Detect which cell encompasses the target text, then output its (x, y) center coordinate. 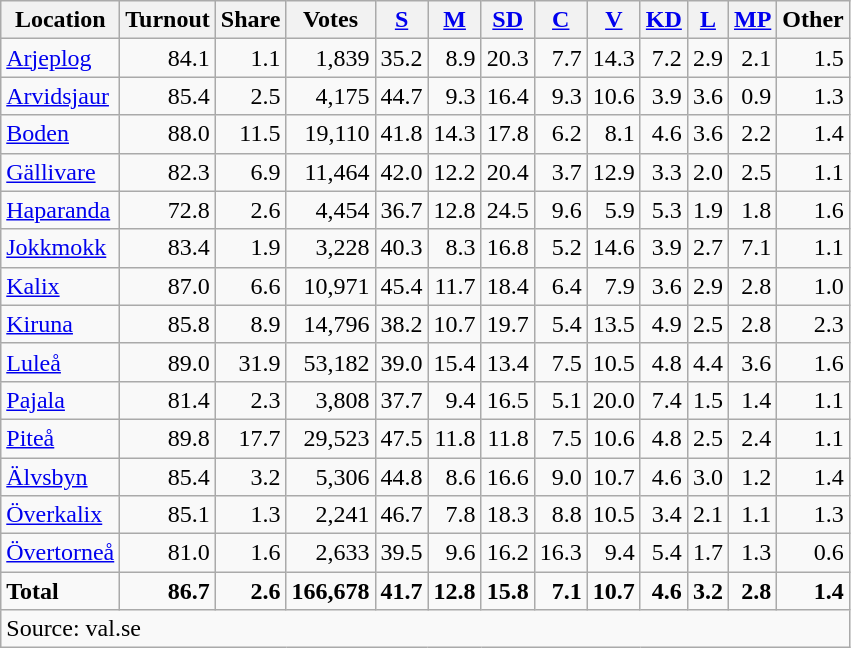
Other (813, 20)
2.2 (752, 134)
47.5 (402, 438)
6.9 (250, 172)
16.6 (508, 477)
14,796 (330, 324)
39.5 (402, 553)
89.8 (168, 438)
1.0 (813, 286)
14.6 (614, 248)
31.9 (250, 362)
44.8 (402, 477)
Övertorneå (60, 553)
24.5 (508, 210)
8.8 (560, 515)
83.4 (168, 248)
18.4 (508, 286)
36.7 (402, 210)
Total (60, 591)
16.3 (560, 553)
7.4 (664, 400)
Pajala (60, 400)
16.4 (508, 96)
16.5 (508, 400)
V (614, 20)
L (708, 20)
Gällivare (60, 172)
45.4 (402, 286)
Haparanda (60, 210)
2.4 (752, 438)
9.0 (560, 477)
5.2 (560, 248)
1.7 (708, 553)
12.2 (454, 172)
Kiruna (60, 324)
1.8 (752, 210)
1,839 (330, 58)
87.0 (168, 286)
15.8 (508, 591)
3,808 (330, 400)
18.3 (508, 515)
SD (508, 20)
89.0 (168, 362)
85.1 (168, 515)
7.9 (614, 286)
KD (664, 20)
8.1 (614, 134)
5.9 (614, 210)
6.6 (250, 286)
17.8 (508, 134)
11,464 (330, 172)
35.2 (402, 58)
Arvidsjaur (60, 96)
Jokkmokk (60, 248)
12.9 (614, 172)
16.8 (508, 248)
85.8 (168, 324)
Överkalix (60, 515)
13.5 (614, 324)
41.8 (402, 134)
20.4 (508, 172)
Älvsbyn (60, 477)
7.7 (560, 58)
10,971 (330, 286)
C (560, 20)
Source: val.se (425, 629)
0.9 (752, 96)
53,182 (330, 362)
29,523 (330, 438)
20.3 (508, 58)
2,633 (330, 553)
3,228 (330, 248)
Kalix (60, 286)
2.0 (708, 172)
Votes (330, 20)
81.0 (168, 553)
2.7 (708, 248)
6.2 (560, 134)
2,241 (330, 515)
20.0 (614, 400)
6.4 (560, 286)
19.7 (508, 324)
S (402, 20)
Luleå (60, 362)
44.7 (402, 96)
MP (752, 20)
4,454 (330, 210)
5.1 (560, 400)
88.0 (168, 134)
41.7 (402, 591)
Share (250, 20)
3.3 (664, 172)
16.2 (508, 553)
166,678 (330, 591)
3.0 (708, 477)
37.7 (402, 400)
82.3 (168, 172)
46.7 (402, 515)
1.2 (752, 477)
7.8 (454, 515)
13.4 (508, 362)
4,175 (330, 96)
Boden (60, 134)
5,306 (330, 477)
7.2 (664, 58)
38.2 (402, 324)
42.0 (402, 172)
Turnout (168, 20)
15.4 (454, 362)
11.7 (454, 286)
3.4 (664, 515)
Arjeplog (60, 58)
19,110 (330, 134)
4.9 (664, 324)
40.3 (402, 248)
72.8 (168, 210)
11.5 (250, 134)
81.4 (168, 400)
17.7 (250, 438)
5.3 (664, 210)
8.6 (454, 477)
Piteå (60, 438)
Location (60, 20)
M (454, 20)
84.1 (168, 58)
86.7 (168, 591)
39.0 (402, 362)
0.6 (813, 553)
3.7 (560, 172)
8.3 (454, 248)
4.4 (708, 362)
